Locate the cell with the specified text and output its (x, y) center coordinate. 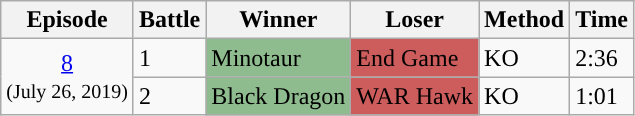
8(July 26, 2019) (68, 77)
1 (169, 58)
1:01 (602, 96)
Battle (169, 20)
Episode (68, 20)
End Game (415, 58)
Minotaur (278, 58)
Black Dragon (278, 96)
Method (524, 20)
Loser (415, 20)
2 (169, 96)
2:36 (602, 58)
WAR Hawk (415, 96)
Winner (278, 20)
Time (602, 20)
